Scan for the cell matching the given text and deliver its [X, Y] coordinate at center. 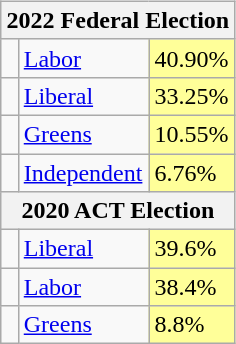
2020 ACT Election [118, 211]
2022 Federal Election [118, 20]
40.90% [192, 58]
Independent [84, 173]
39.6% [192, 249]
38.4% [192, 287]
8.8% [192, 325]
33.25% [192, 96]
6.76% [192, 173]
10.55% [192, 134]
